Determine the [X, Y] coordinate at the center of the cell enclosing the given text.  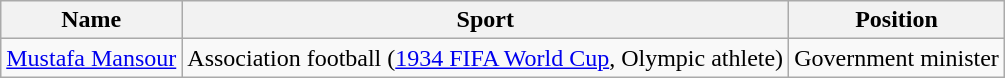
Mustafa Mansour [92, 58]
Name [92, 20]
Position [897, 20]
Association football (1934 FIFA World Cup, Olympic athlete) [486, 58]
Government minister [897, 58]
Sport [486, 20]
